Return (x, y) of the center of cell containing provided text 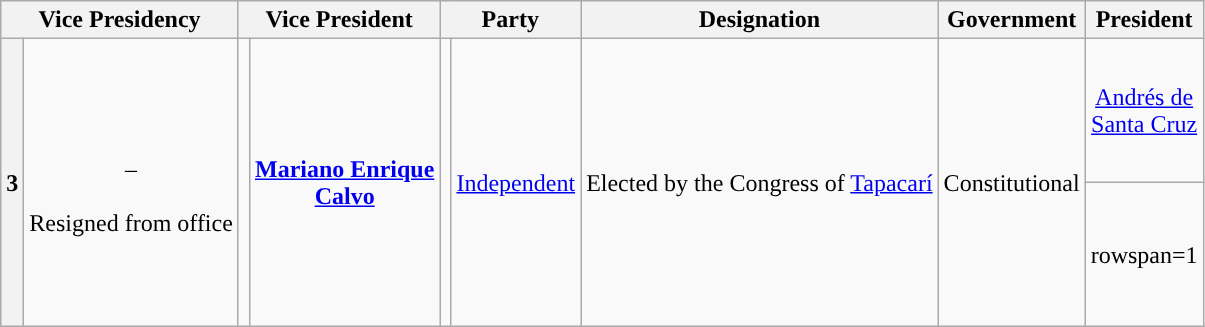
Constitutional (1012, 183)
–Resigned from office (132, 183)
Mariano EnriqueCalvo (344, 183)
Vice Presidency (120, 20)
Government (1012, 20)
Elected by the Congress of Tapacarí (760, 183)
3 (12, 183)
President (1144, 20)
Party (510, 20)
rowspan=1 (1144, 255)
Andrés deSanta Cruz (1144, 111)
Designation (760, 20)
Vice President (338, 20)
Independent (516, 183)
